Pinpoint the cell where the given text exists, returning its (x, y) midpoint coordinate. 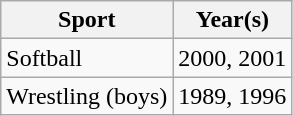
Year(s) (232, 20)
2000, 2001 (232, 58)
Softball (87, 58)
Sport (87, 20)
1989, 1996 (232, 96)
Wrestling (boys) (87, 96)
